Detect which cell encompasses the target text, then output its (x, y) center coordinate. 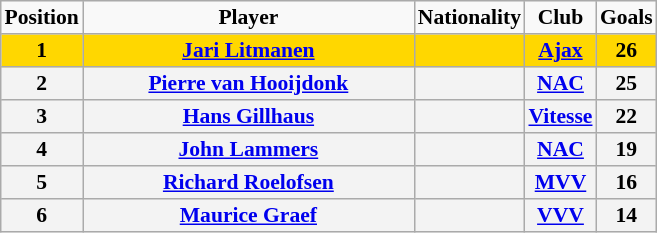
Nationality (470, 18)
Goals (626, 18)
14 (626, 216)
Club (560, 18)
Pierre van Hooijdonk (249, 84)
1 (42, 50)
Maurice Graef (249, 216)
MVV (560, 182)
Player (249, 18)
Richard Roelofsen (249, 182)
Hans Gillhaus (249, 116)
VVV (560, 216)
22 (626, 116)
Position (42, 18)
26 (626, 50)
Ajax (560, 50)
6 (42, 216)
Jari Litmanen (249, 50)
25 (626, 84)
16 (626, 182)
Vitesse (560, 116)
19 (626, 150)
5 (42, 182)
3 (42, 116)
4 (42, 150)
2 (42, 84)
John Lammers (249, 150)
